Capture the cell that displays the provided text and extract its (X, Y) central coordinate. 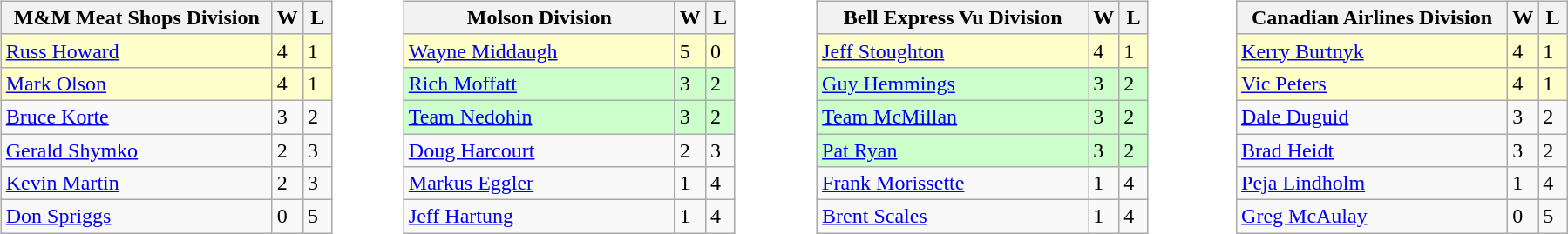
Don Spriggs (136, 217)
Bell Express Vu Division (954, 17)
Frank Morissette (954, 184)
Rich Moffatt (539, 84)
Pat Ryan (954, 150)
Bruce Korte (136, 117)
Greg McAulay (1372, 217)
M&M Meat Shops Division (136, 17)
Doug Harcourt (539, 150)
Mark Olson (136, 84)
Team Nedohin (539, 117)
Gerald Shymko (136, 150)
Guy Hemmings (954, 84)
Canadian Airlines Division (1372, 17)
Wayne Middaugh (539, 50)
Markus Eggler (539, 184)
Russ Howard (136, 50)
Brad Heidt (1372, 150)
Jeff Stoughton (954, 50)
Vic Peters (1372, 84)
Dale Duguid (1372, 117)
Kerry Burtnyk (1372, 50)
Brent Scales (954, 217)
Peja Lindholm (1372, 184)
Molson Division (539, 17)
Jeff Hartung (539, 217)
Team McMillan (954, 117)
Kevin Martin (136, 184)
